Search for the cell housing the specified text and yield its (x, y) center coordinate. 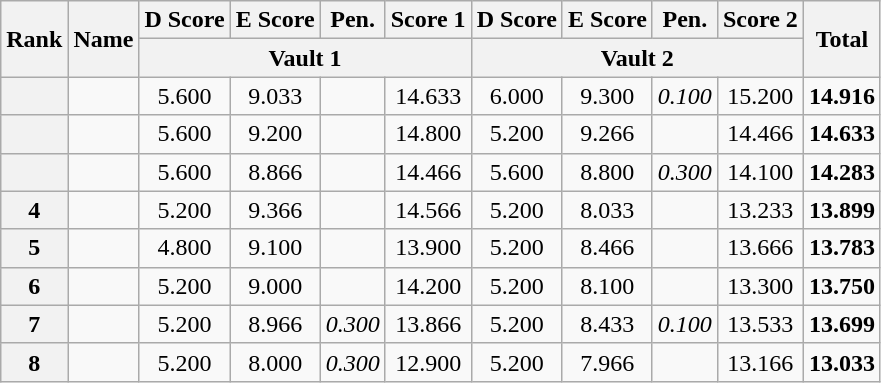
13.033 (842, 362)
8.966 (275, 324)
13.233 (760, 210)
8.033 (607, 210)
Rank (34, 39)
12.900 (428, 362)
8.466 (607, 248)
8.800 (607, 172)
Name (104, 39)
14.916 (842, 96)
9.366 (275, 210)
13.783 (842, 248)
14.283 (842, 172)
6.000 (516, 96)
Vault 1 (305, 58)
14.566 (428, 210)
13.699 (842, 324)
8 (34, 362)
13.750 (842, 286)
14.200 (428, 286)
13.900 (428, 248)
9.266 (607, 134)
13.899 (842, 210)
13.666 (760, 248)
9.100 (275, 248)
8.866 (275, 172)
7.966 (607, 362)
9.000 (275, 286)
13.533 (760, 324)
8.433 (607, 324)
13.166 (760, 362)
13.300 (760, 286)
Total (842, 39)
9.200 (275, 134)
4.800 (184, 248)
7 (34, 324)
5 (34, 248)
8.000 (275, 362)
6 (34, 286)
4 (34, 210)
14.100 (760, 172)
9.300 (607, 96)
15.200 (760, 96)
Vault 2 (637, 58)
14.800 (428, 134)
9.033 (275, 96)
Score 1 (428, 20)
13.866 (428, 324)
8.100 (607, 286)
Score 2 (760, 20)
